For the text-containing cell, return its midpoint in (x, y) coordinate format. 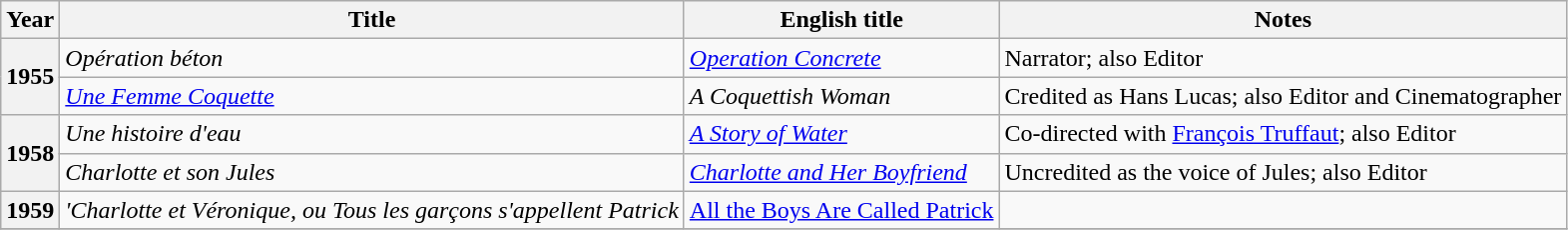
A Story of Water (841, 134)
Credited as Hans Lucas; also Editor and Cinematographer (1284, 96)
Narrator; also Editor (1284, 58)
Charlotte and Her Boyfriend (841, 172)
Co-directed with François Truffaut; also Editor (1284, 134)
Title (372, 20)
Operation Concrete (841, 58)
A Coquettish Woman (841, 96)
Notes (1284, 20)
Opération béton (372, 58)
1958 (30, 153)
Uncredited as the voice of Jules; also Editor (1284, 172)
Une histoire d'eau (372, 134)
English title (841, 20)
1955 (30, 77)
Une Femme Coquette (372, 96)
Year (30, 20)
'Charlotte et Véronique, ou Tous les garçons s'appellent Patrick (372, 210)
All the Boys Are Called Patrick (841, 210)
1959 (30, 210)
Charlotte et son Jules (372, 172)
